Locate the cell with the specified text and output its [X, Y] center coordinate. 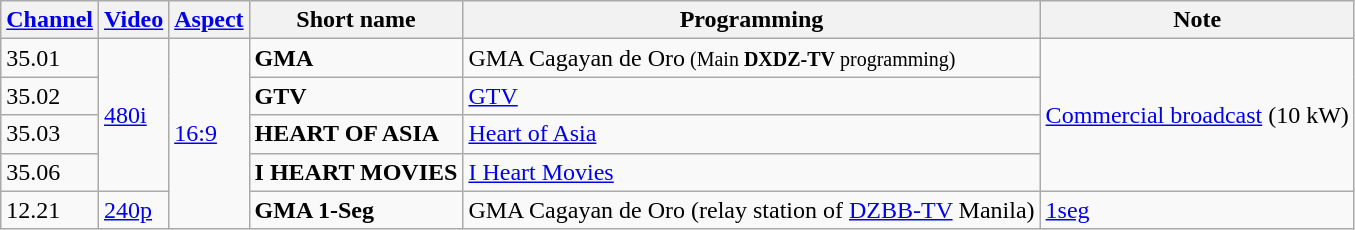
Aspect [209, 20]
35.01 [50, 58]
1seg [1197, 210]
GMA Cagayan de Oro (Main DXDZ-TV programming) [752, 58]
Programming [752, 20]
I Heart Movies [752, 172]
35.02 [50, 96]
12.21 [50, 210]
I HEART MOVIES [356, 172]
Video [134, 20]
35.06 [50, 172]
HEART OF ASIA [356, 134]
35.03 [50, 134]
GMA 1-Seg [356, 210]
16:9 [209, 134]
GMA Cagayan de Oro (relay station of DZBB-TV Manila) [752, 210]
Commercial broadcast (10 kW) [1197, 115]
Channel [50, 20]
Note [1197, 20]
240p [134, 210]
Heart of Asia [752, 134]
Short name [356, 20]
480i [134, 115]
GMA [356, 58]
